Provide the [x, y] coordinate of the cell's center where the given text is located.  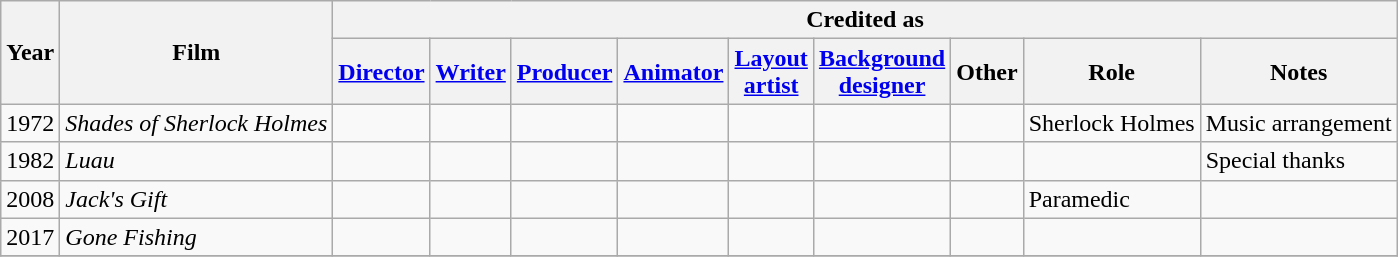
1982 [30, 161]
1972 [30, 123]
Writer [470, 72]
Notes [1298, 72]
Special thanks [1298, 161]
Credited as [865, 20]
Animator [674, 72]
Jack's Gift [196, 199]
Role [1112, 72]
Luau [196, 161]
Producer [564, 72]
Paramedic [1112, 199]
Music arrangement [1298, 123]
2008 [30, 199]
Other [987, 72]
Sherlock Holmes [1112, 123]
Gone Fishing [196, 237]
Film [196, 52]
Shades of Sherlock Holmes [196, 123]
Director [382, 72]
2017 [30, 237]
Layoutartist [771, 72]
Year [30, 52]
Backgrounddesigner [882, 72]
